From the cell containing the given text, extract its center point as (X, Y) coordinate. 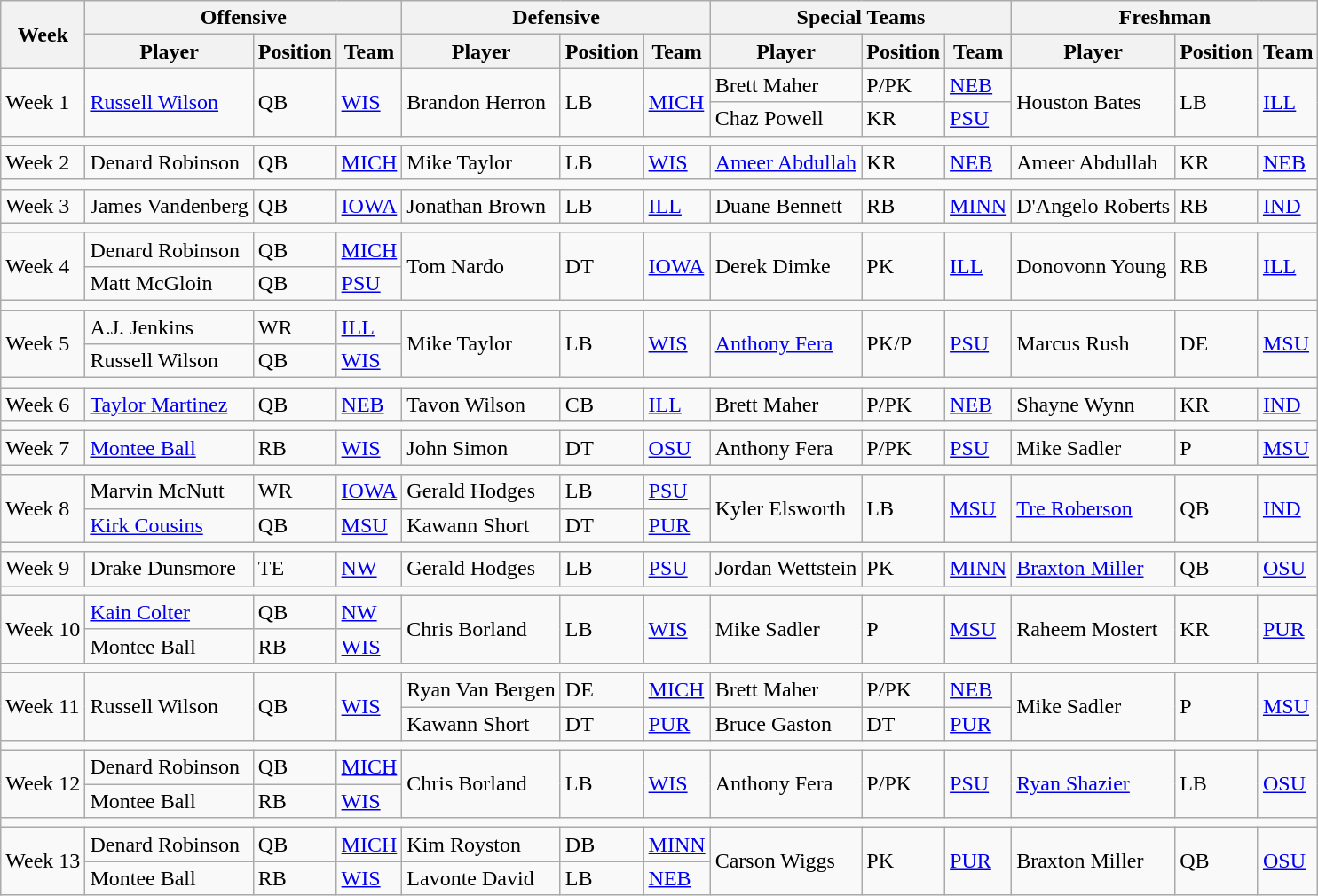
Week 10 (43, 629)
Defensive (556, 18)
Week 3 (43, 206)
Houston Bates (1093, 102)
Week 8 (43, 508)
Carson Wiggs (786, 861)
Donovonn Young (1093, 266)
Week (43, 35)
PK/P (904, 344)
Week 1 (43, 102)
D'Angelo Roberts (1093, 206)
Bruce Gaston (786, 723)
Chaz Powell (786, 119)
Tavon Wilson (481, 405)
CB (602, 405)
Jordan Wettstein (786, 569)
Week 12 (43, 784)
Kirk Cousins (169, 525)
Week 11 (43, 706)
TE (295, 569)
Week 2 (43, 162)
Week 4 (43, 266)
Kyler Elsworth (786, 508)
Brandon Herron (481, 102)
Raheem Mostert (1093, 629)
Taylor Martinez (169, 405)
Freshman (1164, 18)
DB (602, 845)
Ryan Shazier (1093, 784)
Marcus Rush (1093, 344)
Ryan Van Bergen (481, 689)
Derek Dimke (786, 266)
Week 5 (43, 344)
Kim Royston (481, 845)
Duane Bennett (786, 206)
Special Teams (861, 18)
Lavonte David (481, 878)
Jonathan Brown (481, 206)
James Vandenberg (169, 206)
Marvin McNutt (169, 491)
Week 7 (43, 448)
Matt McGloin (169, 283)
Week 6 (43, 405)
Week 13 (43, 861)
Week 9 (43, 569)
Drake Dunsmore (169, 569)
Shayne Wynn (1093, 405)
Kain Colter (169, 612)
A.J. Jenkins (169, 327)
Tre Roberson (1093, 508)
Offensive (243, 18)
Tom Nardo (481, 266)
John Simon (481, 448)
